Return the (x, y) coordinate for the center point of the cell that contains the specified text.  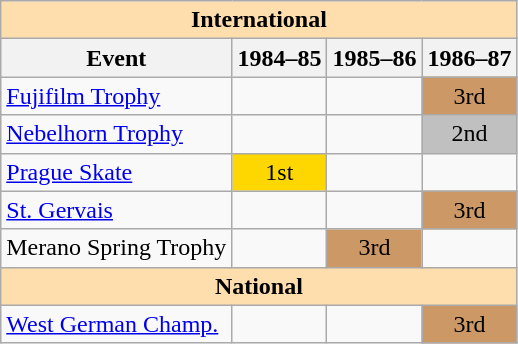
National (259, 286)
1st (280, 172)
West German Champ. (116, 324)
Merano Spring Trophy (116, 248)
1986–87 (470, 58)
St. Gervais (116, 210)
Prague Skate (116, 172)
Event (116, 58)
Fujifilm Trophy (116, 96)
1984–85 (280, 58)
Nebelhorn Trophy (116, 134)
2nd (470, 134)
1985–86 (374, 58)
International (259, 20)
